Determine the [x, y] coordinate at the center of the cell enclosing the given text.  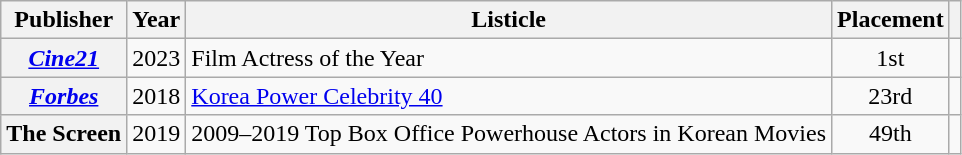
The Screen [64, 134]
Korea Power Celebrity 40 [509, 96]
1st [891, 58]
23rd [891, 96]
Listicle [509, 20]
2023 [156, 58]
Forbes [64, 96]
Year [156, 20]
Placement [891, 20]
Film Actress of the Year [509, 58]
Publisher [64, 20]
2018 [156, 96]
2019 [156, 134]
Cine21 [64, 58]
49th [891, 134]
2009–2019 Top Box Office Powerhouse Actors in Korean Movies [509, 134]
